For the text-containing cell, return its midpoint in (X, Y) coordinate format. 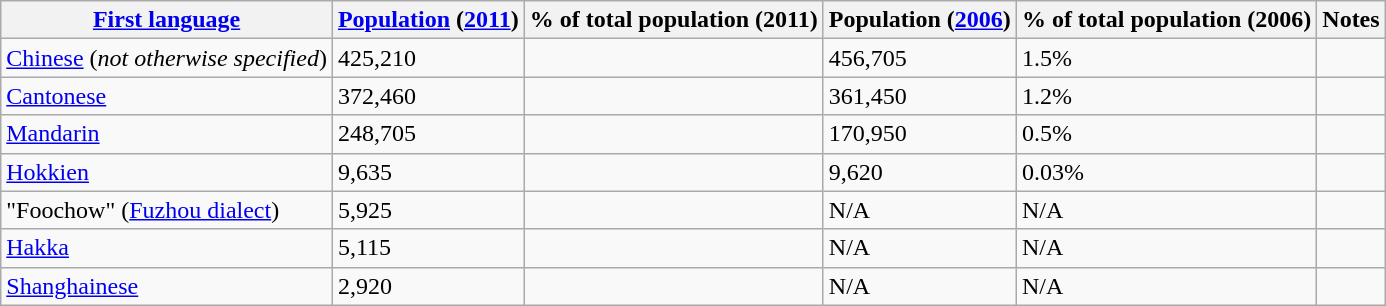
Chinese (not otherwise specified) (167, 58)
% of total population (2006) (1166, 20)
1.2% (1166, 96)
Population (2006) (920, 20)
170,950 (920, 134)
9,620 (920, 172)
Hakka (167, 248)
5,115 (428, 248)
Cantonese (167, 96)
Notes (1351, 20)
0.03% (1166, 172)
2,920 (428, 286)
456,705 (920, 58)
"Foochow" (Fuzhou dialect) (167, 210)
Shanghainese (167, 286)
9,635 (428, 172)
Hokkien (167, 172)
248,705 (428, 134)
Population (2011) (428, 20)
% of total population (2011) (674, 20)
0.5% (1166, 134)
425,210 (428, 58)
First language (167, 20)
5,925 (428, 210)
Mandarin (167, 134)
372,460 (428, 96)
1.5% (1166, 58)
361,450 (920, 96)
